Output the (x, y) coordinate of the center of the cell containing the given text.  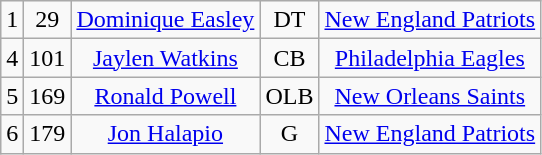
101 (48, 58)
DT (290, 20)
29 (48, 20)
CB (290, 58)
Jon Halapio (166, 134)
New Orleans Saints (430, 96)
Jaylen Watkins (166, 58)
169 (48, 96)
6 (12, 134)
OLB (290, 96)
G (290, 134)
Philadelphia Eagles (430, 58)
Ronald Powell (166, 96)
4 (12, 58)
179 (48, 134)
5 (12, 96)
1 (12, 20)
Dominique Easley (166, 20)
